Output the [X, Y] coordinate of the center of the cell containing the given text.  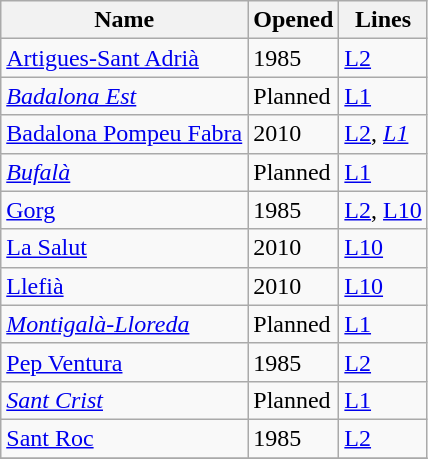
Badalona Est [124, 96]
La Salut [124, 248]
L2, L1 [383, 134]
Pep Ventura [124, 362]
Badalona Pompeu Fabra [124, 134]
Name [124, 20]
Opened [294, 20]
Montigalà-Lloreda [124, 324]
Gorg [124, 210]
Sant Crist [124, 400]
Artigues-Sant Adrià [124, 58]
Llefià [124, 286]
Bufalà [124, 172]
L2, L10 [383, 210]
Sant Roc [124, 438]
Lines [383, 20]
